Return the [X, Y] coordinate for the center point of the cell that contains the specified text.  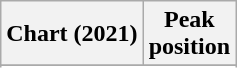
Peakposition [189, 34]
Chart (2021) [72, 34]
